Search for the cell housing the specified text and yield its (x, y) center coordinate. 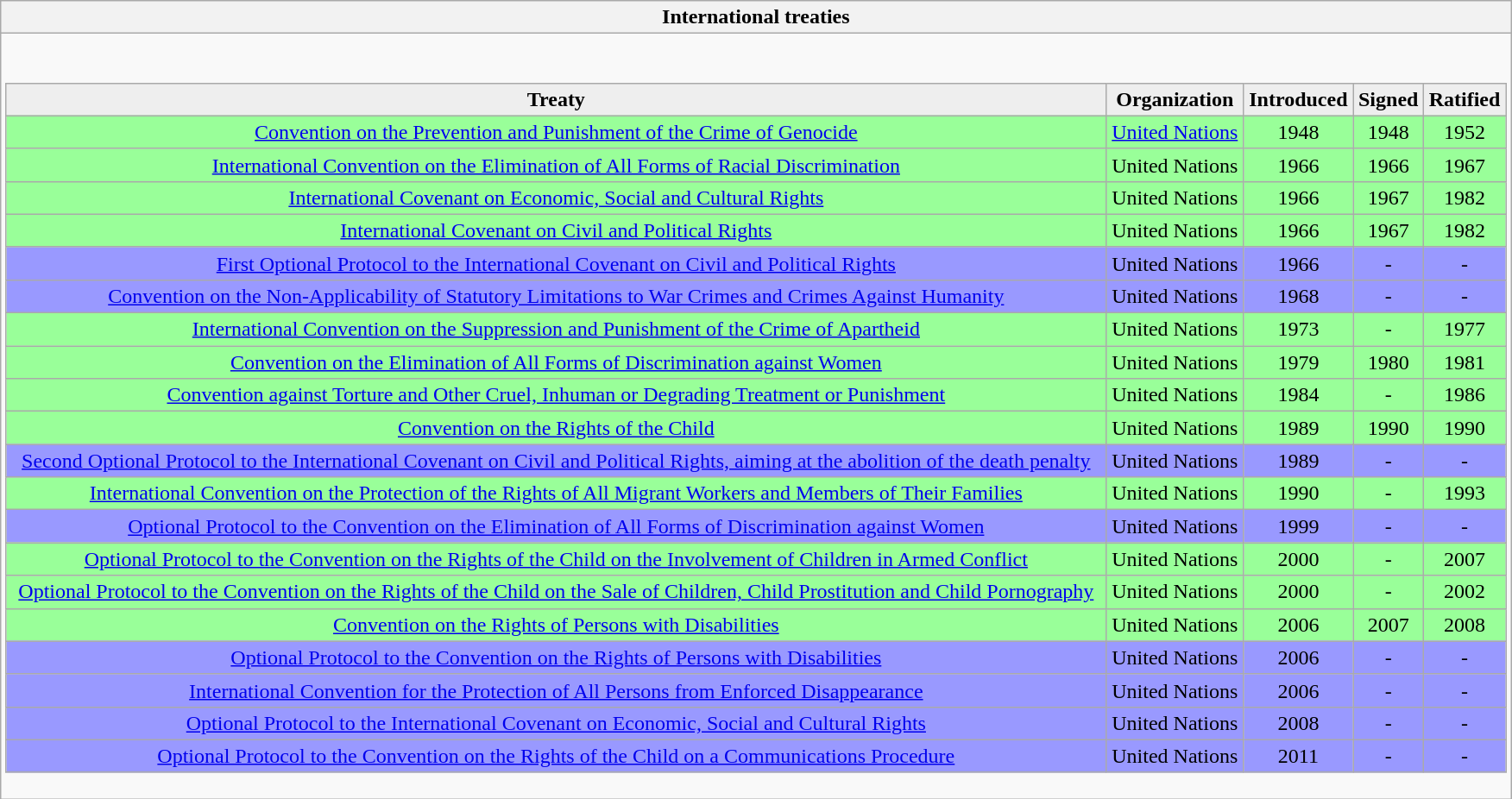
Convention against Torture and Other Cruel, Inhuman or Degrading Treatment or Punishment (556, 395)
Optional Protocol to the Convention on the Elimination of All Forms of Discrimination against Women (556, 526)
International Covenant on Economic, Social and Cultural Rights (556, 198)
Convention on the Rights of Persons with Disabilities (556, 625)
1977 (1464, 330)
1999 (1298, 526)
Convention on the Elimination of All Forms of Discrimination against Women (556, 362)
2002 (1464, 592)
Second Optional Protocol to the International Covenant on Civil and Political Rights, aiming at the abolition of the death penalty (556, 461)
International Convention for the Protection of All Persons from Enforced Disappearance (556, 690)
Introduced (1298, 99)
Optional Protocol to the International Covenant on Economic, Social and Cultural Rights (556, 723)
Convention on the Non-Applicability of Statutory Limitations to War Crimes and Crimes Against Humanity (556, 296)
Convention on the Prevention and Punishment of the Crime of Genocide (556, 132)
2011 (1298, 756)
International Convention on the Protection of the Rights of All Migrant Workers and Members of Their Families (556, 494)
Signed (1389, 99)
1980 (1389, 362)
1979 (1298, 362)
Convention on the Rights of the Child (556, 428)
International treaties (756, 17)
Optional Protocol to the Convention on the Rights of the Child on the Sale of Children, Child Prostitution and Child Pornography (556, 592)
International Covenant on Civil and Political Rights (556, 230)
Optional Protocol to the Convention on the Rights of Persons with Disabilities (556, 657)
1973 (1298, 330)
First Optional Protocol to the International Covenant on Civil and Political Rights (556, 263)
1968 (1298, 296)
Organization (1175, 99)
1984 (1298, 395)
1993 (1464, 494)
1981 (1464, 362)
International Convention on the Suppression and Punishment of the Crime of Apartheid (556, 330)
Optional Protocol to the Convention on the Rights of the Child on a Communications Procedure (556, 756)
1952 (1464, 132)
Treaty (556, 99)
Ratified (1464, 99)
Optional Protocol to the Convention on the Rights of the Child on the Involvement of Children in Armed Conflict (556, 559)
International Convention on the Elimination of All Forms of Racial Discrimination (556, 165)
1986 (1464, 395)
